Locate the cell with the specified text and output its [x, y] center coordinate. 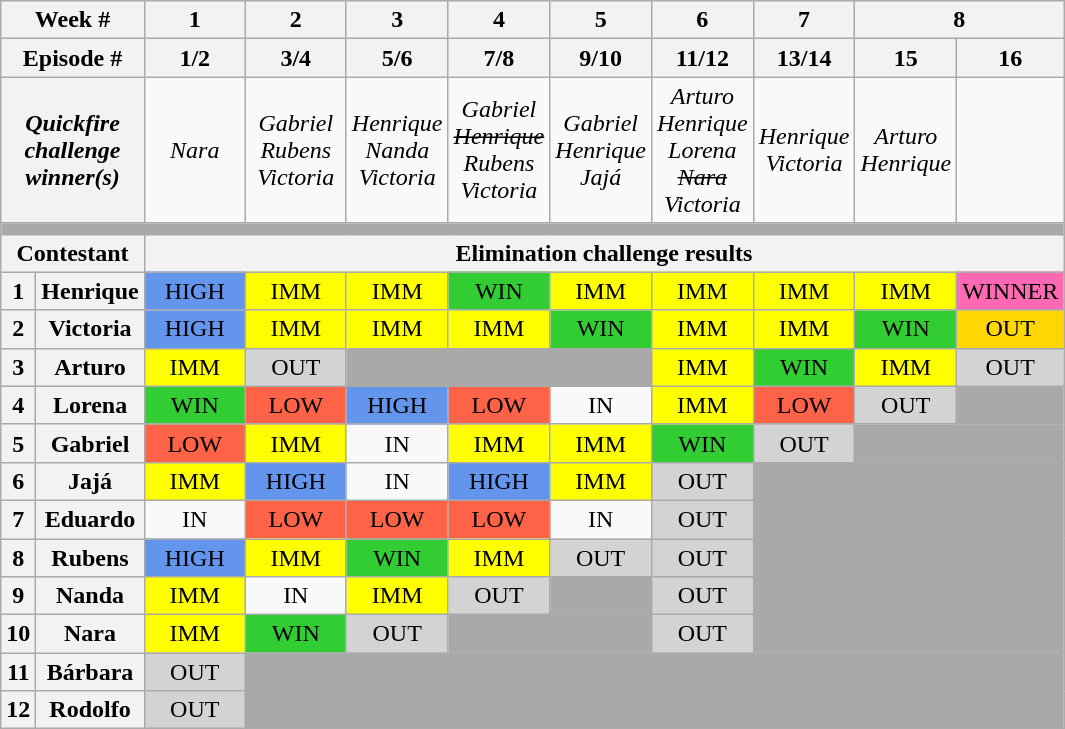
3/4 [296, 58]
Contestant [72, 253]
10 [18, 634]
11 [18, 672]
Henrique [90, 291]
ArturoHenriqueLorenaNaraVictoria [702, 150]
11/12 [702, 58]
9 [18, 596]
Rubens [90, 557]
HenriqueNandaVictoria [397, 150]
Bárbara [90, 672]
Week # [72, 20]
9/10 [601, 58]
Gabriel [90, 443]
GabrielHenriqueJajá [601, 150]
GabrielRubensVictoria [296, 150]
Arturo [90, 367]
ArturoHenrique [906, 150]
Quickfirechallengewinner(s) [72, 150]
1/2 [194, 58]
Lorena [90, 405]
Eduardo [90, 519]
13/14 [804, 58]
Jajá [90, 481]
WINNER [1010, 291]
Elimination challenge results [604, 253]
16 [1010, 58]
15 [906, 58]
Rodolfo [90, 710]
7/8 [499, 58]
12 [18, 710]
GabrielHenriqueRubensVictoria [499, 150]
Episode # [72, 58]
Victoria [90, 329]
Nanda [90, 596]
HenriqueVictoria [804, 150]
5/6 [397, 58]
